Determine the (X, Y) coordinate at the center of the cell enclosing the given text.  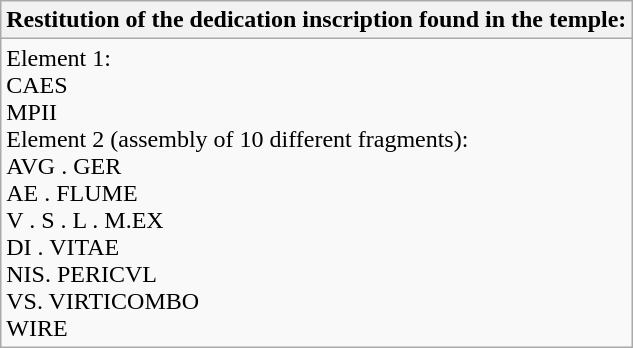
Restitution of the dedication inscription found in the temple: (316, 20)
Element 1:CAESMPIIElement 2 (assembly of 10 different fragments):AVG . GERAE . FLUMEV . S . L . M.EXDI . VITAENIS. PERICVLVS. VIRTICOMBOWIRE (316, 193)
